Locate the cell with the specified text and output its (X, Y) center coordinate. 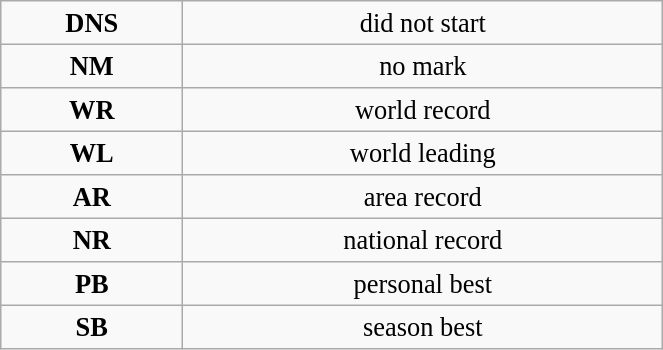
NR (92, 240)
DNS (92, 22)
NM (92, 66)
national record (423, 240)
WR (92, 109)
world record (423, 109)
personal best (423, 284)
season best (423, 327)
SB (92, 327)
WL (92, 153)
area record (423, 197)
PB (92, 284)
AR (92, 197)
no mark (423, 66)
world leading (423, 153)
did not start (423, 22)
